Capture the cell that displays the provided text and extract its [x, y] central coordinate. 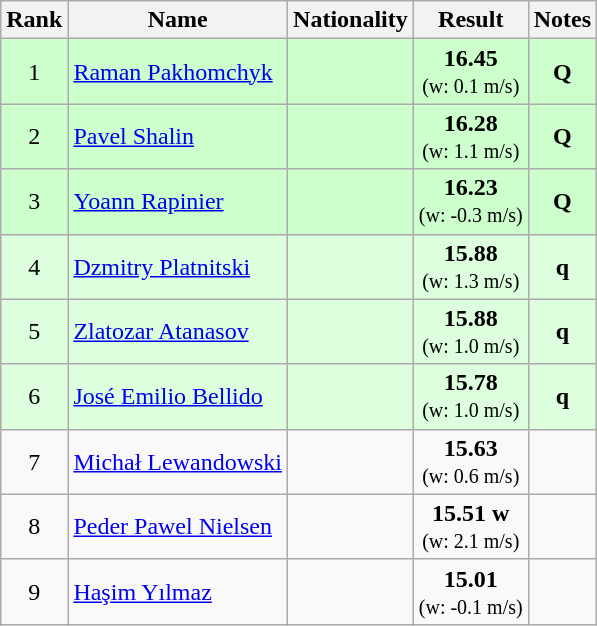
Peder Pawel Nielsen [178, 526]
15.78(w: 1.0 m/s) [470, 396]
José Emilio Bellido [178, 396]
9 [34, 592]
15.01(w: -0.1 m/s) [470, 592]
Dzmitry Platnitski [178, 266]
Rank [34, 20]
Zlatozar Atanasov [178, 332]
Nationality [351, 20]
15.51 w(w: 2.1 m/s) [470, 526]
15.88(w: 1.3 m/s) [470, 266]
16.45(w: 0.1 m/s) [470, 72]
4 [34, 266]
Michał Lewandowski [178, 462]
15.88(w: 1.0 m/s) [470, 332]
6 [34, 396]
2 [34, 136]
16.28(w: 1.1 m/s) [470, 136]
15.63(w: 0.6 m/s) [470, 462]
Name [178, 20]
7 [34, 462]
Notes [562, 20]
16.23(w: -0.3 m/s) [470, 202]
Raman Pakhomchyk [178, 72]
Pavel Shalin [178, 136]
Result [470, 20]
1 [34, 72]
5 [34, 332]
Haşim Yılmaz [178, 592]
Yoann Rapinier [178, 202]
8 [34, 526]
3 [34, 202]
